Search for the cell housing the specified text and yield its [x, y] center coordinate. 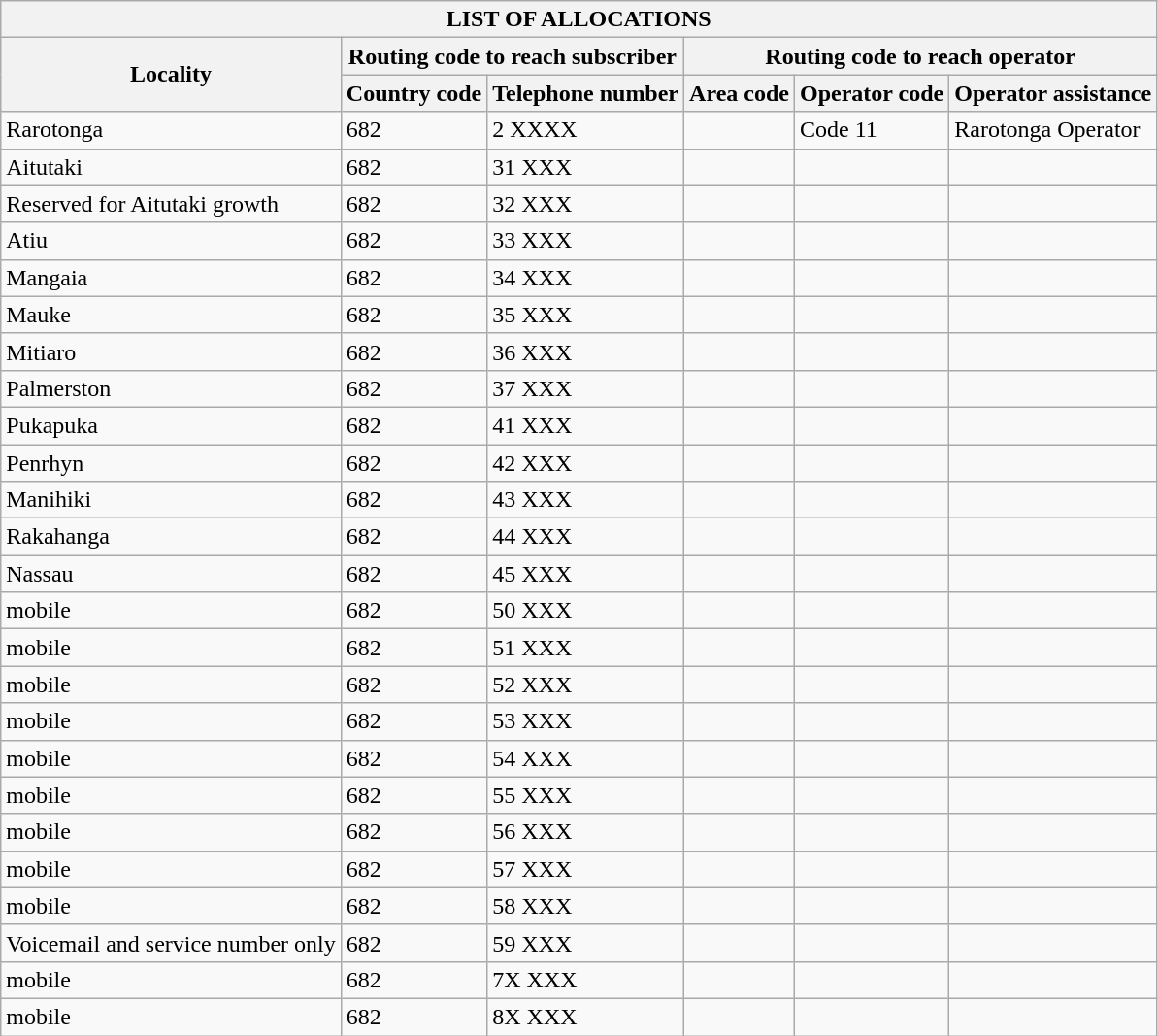
Locality [171, 75]
Rarotonga [171, 130]
33 XXX [586, 241]
41 XXX [586, 425]
34 XXX [586, 278]
Routing code to reach subscriber [513, 56]
Mitiaro [171, 351]
54 XXX [586, 758]
Manihiki [171, 500]
52 XXX [586, 685]
Aitutaki [171, 167]
Area code [740, 93]
Operator code [872, 93]
Nassau [171, 574]
45 XXX [586, 574]
36 XXX [586, 351]
Penrhyn [171, 463]
Rakahanga [171, 537]
Mangaia [171, 278]
50 XXX [586, 611]
42 XXX [586, 463]
51 XXX [586, 648]
Reserved for Aitutaki growth [171, 204]
Voicemail and service number only [171, 943]
59 XXX [586, 943]
Routing code to reach operator [920, 56]
57 XXX [586, 869]
53 XXX [586, 721]
44 XXX [586, 537]
55 XXX [586, 795]
2 XXXX [586, 130]
Atiu [171, 241]
58 XXX [586, 906]
37 XXX [586, 388]
Telephone number [586, 93]
Rarotonga Operator [1053, 130]
Palmerston [171, 388]
Pukapuka [171, 425]
32 XXX [586, 204]
LIST OF ALLOCATIONS [579, 19]
31 XXX [586, 167]
43 XXX [586, 500]
Country code [414, 93]
Operator assistance [1053, 93]
7X XXX [586, 980]
Code 11 [872, 130]
35 XXX [586, 315]
8X XXX [586, 1017]
56 XXX [586, 832]
Mauke [171, 315]
